Detect which cell encompasses the target text, then output its [X, Y] center coordinate. 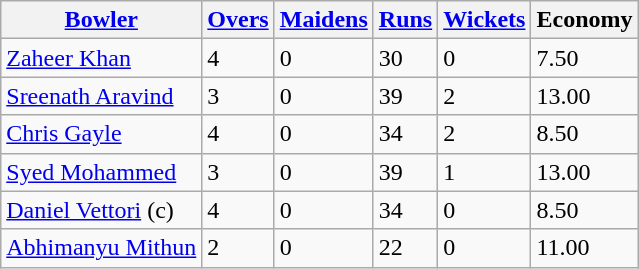
Overs [238, 20]
Runs [405, 20]
30 [405, 58]
Bowler [102, 20]
7.50 [584, 58]
Chris Gayle [102, 134]
Syed Mohammed [102, 172]
Daniel Vettori (c) [102, 210]
11.00 [584, 248]
1 [484, 172]
Sreenath Aravind [102, 96]
Abhimanyu Mithun [102, 248]
Wickets [484, 20]
Economy [584, 20]
22 [405, 248]
Zaheer Khan [102, 58]
Maidens [324, 20]
